Pinpoint the cell where the given text exists, returning its (x, y) midpoint coordinate. 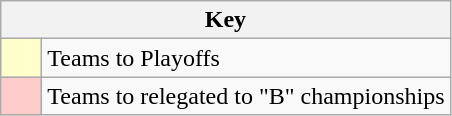
Teams to Playoffs (246, 58)
Teams to relegated to "B" championships (246, 96)
Key (226, 20)
